Output the (X, Y) coordinate of the center of the cell containing the given text.  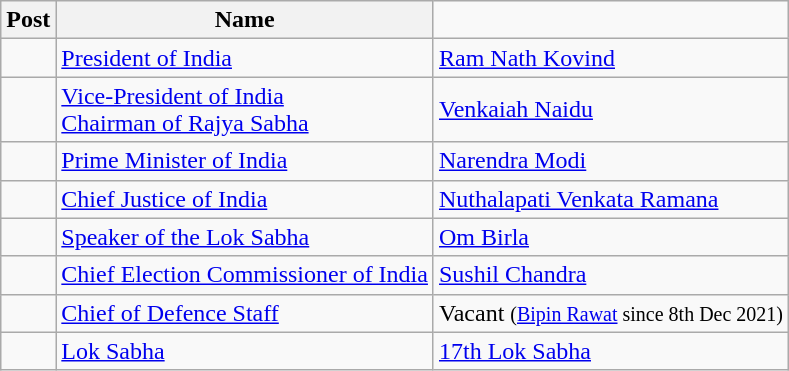
President of India (245, 58)
Lok Sabha (245, 351)
Vacant (Bipin Rawat since 8th Dec 2021) (610, 313)
17th Lok Sabha (610, 351)
Ram Nath Kovind (610, 58)
Chief Election Commissioner of India (245, 275)
Vice-President of IndiaChairman of Rajya Sabha (245, 110)
Om Birla (610, 237)
Chief of Defence Staff (245, 313)
Sushil Chandra (610, 275)
Chief Justice of India (245, 199)
Venkaiah Naidu (610, 110)
Speaker of the Lok Sabha (245, 237)
Narendra Modi (610, 161)
Post (28, 20)
Nuthalapati Venkata Ramana (610, 199)
Name (245, 20)
Prime Minister of India (245, 161)
